Capture the cell that displays the provided text and extract its [x, y] central coordinate. 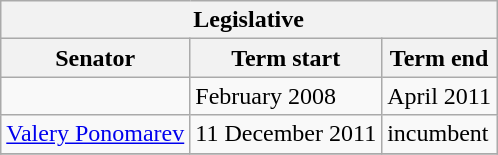
Term start [286, 58]
Valery Ponomarev [96, 134]
Senator [96, 58]
11 December 2011 [286, 134]
Legislative [249, 20]
February 2008 [286, 96]
incumbent [440, 134]
April 2011 [440, 96]
Term end [440, 58]
